For the text-containing cell, return its midpoint in [x, y] coordinate format. 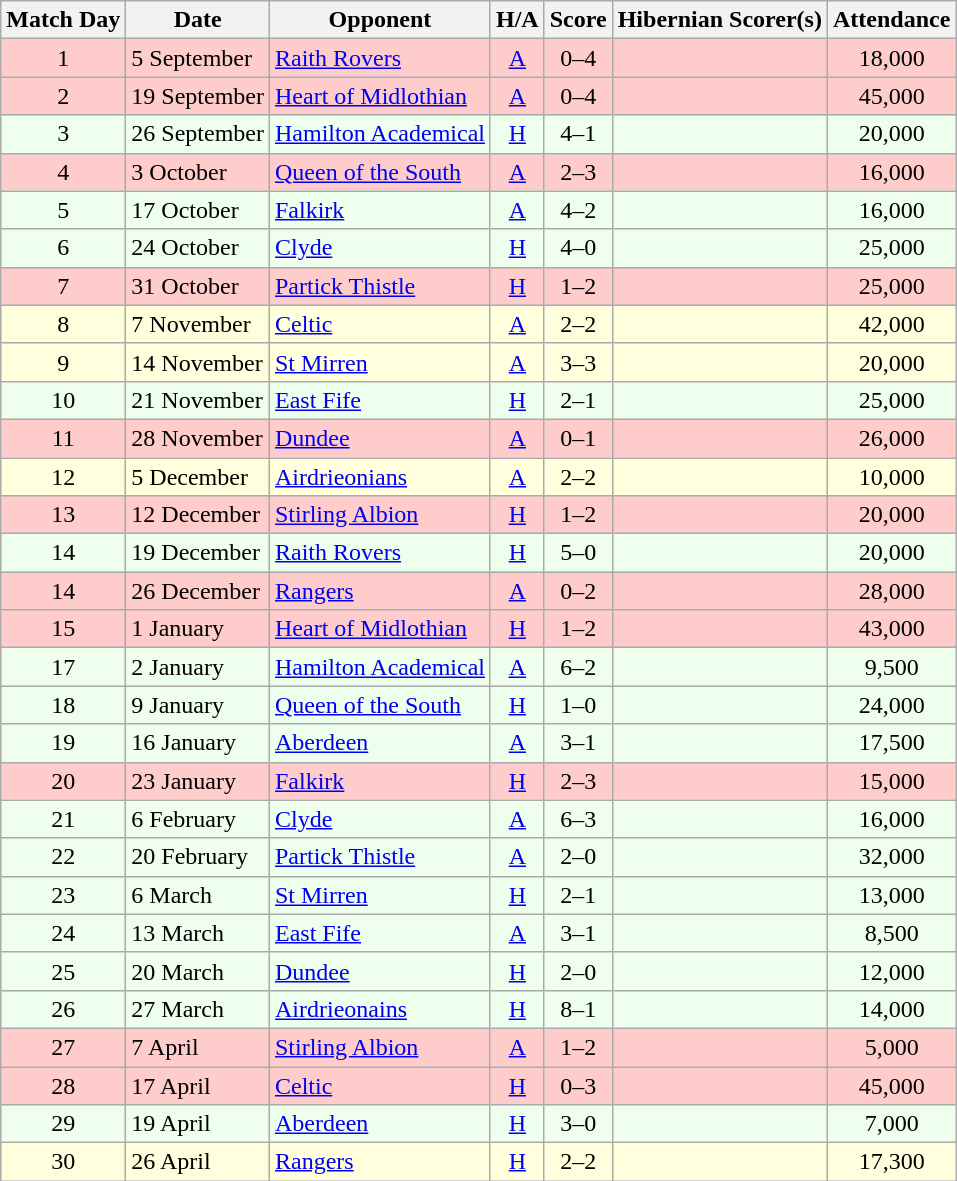
42,000 [891, 324]
28,000 [891, 591]
Hibernian Scorer(s) [720, 20]
21 November [198, 400]
8 [64, 324]
1 January [198, 629]
3–0 [578, 1124]
10,000 [891, 477]
Airdrieonains [380, 1009]
Score [578, 20]
8,500 [891, 933]
26 December [198, 591]
4–1 [578, 134]
0–3 [578, 1085]
18,000 [891, 58]
5–0 [578, 553]
13 [64, 515]
19 December [198, 553]
43,000 [891, 629]
6 February [198, 819]
19 [64, 743]
20 March [198, 971]
17 [64, 667]
H/A [517, 20]
3–3 [578, 362]
31 October [198, 286]
0–1 [578, 438]
3 October [198, 172]
9 January [198, 705]
26 [64, 1009]
10 [64, 400]
8–1 [578, 1009]
12 December [198, 515]
17,300 [891, 1162]
6–3 [578, 819]
18 [64, 705]
7 April [198, 1047]
23 [64, 895]
13,000 [891, 895]
0–2 [578, 591]
Attendance [891, 20]
9 [64, 362]
30 [64, 1162]
28 [64, 1085]
16 January [198, 743]
24 October [198, 248]
17,500 [891, 743]
19 September [198, 96]
20 February [198, 857]
12,000 [891, 971]
27 [64, 1047]
6 [64, 248]
24 [64, 933]
2 January [198, 667]
15,000 [891, 781]
6 March [198, 895]
6–2 [578, 667]
Match Day [64, 20]
22 [64, 857]
19 April [198, 1124]
32,000 [891, 857]
28 November [198, 438]
4–2 [578, 210]
7 November [198, 324]
9,500 [891, 667]
25 [64, 971]
Airdrieonians [380, 477]
5 December [198, 477]
23 January [198, 781]
14,000 [891, 1009]
5 [64, 210]
4 [64, 172]
5,000 [891, 1047]
2 [64, 96]
21 [64, 819]
3 [64, 134]
7,000 [891, 1124]
29 [64, 1124]
14 November [198, 362]
Date [198, 20]
5 September [198, 58]
4–0 [578, 248]
12 [64, 477]
Opponent [380, 20]
26 September [198, 134]
27 March [198, 1009]
7 [64, 286]
1–0 [578, 705]
20 [64, 781]
26 April [198, 1162]
26,000 [891, 438]
24,000 [891, 705]
15 [64, 629]
13 March [198, 933]
17 October [198, 210]
11 [64, 438]
1 [64, 58]
17 April [198, 1085]
